From the cell containing the given text, extract its center point as [x, y] coordinate. 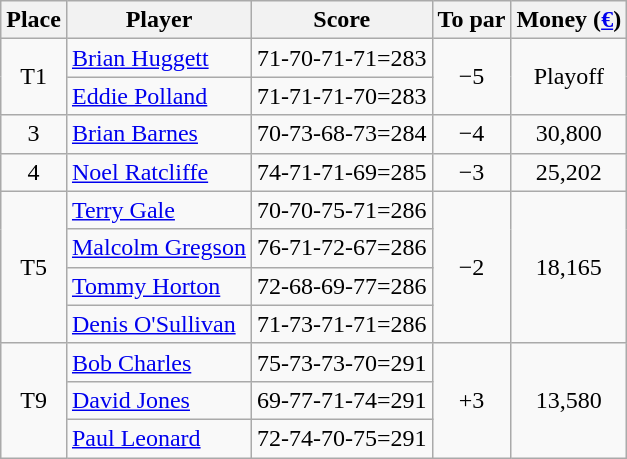
Place [34, 20]
Terry Gale [158, 210]
−2 [472, 267]
Paul Leonard [158, 438]
Malcolm Gregson [158, 248]
To par [472, 20]
71-71-71-70=283 [342, 96]
30,800 [569, 134]
−3 [472, 172]
25,202 [569, 172]
T5 [34, 267]
Score [342, 20]
74-71-71-69=285 [342, 172]
13,580 [569, 400]
Money (€) [569, 20]
Eddie Polland [158, 96]
75-73-73-70=291 [342, 362]
Denis O'Sullivan [158, 324]
71-70-71-71=283 [342, 58]
71-73-71-71=286 [342, 324]
70-70-75-71=286 [342, 210]
Noel Ratcliffe [158, 172]
−5 [472, 77]
3 [34, 134]
Bob Charles [158, 362]
David Jones [158, 400]
−4 [472, 134]
Tommy Horton [158, 286]
Brian Barnes [158, 134]
Player [158, 20]
72-68-69-77=286 [342, 286]
18,165 [569, 267]
T9 [34, 400]
+3 [472, 400]
69-77-71-74=291 [342, 400]
4 [34, 172]
Playoff [569, 77]
70-73-68-73=284 [342, 134]
Brian Huggett [158, 58]
76-71-72-67=286 [342, 248]
T1 [34, 77]
72-74-70-75=291 [342, 438]
